For the text-containing cell, return its midpoint in [X, Y] coordinate format. 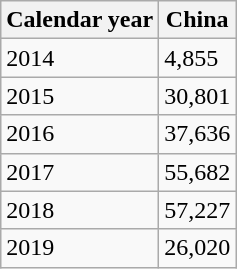
2019 [80, 248]
37,636 [198, 134]
2018 [80, 210]
2017 [80, 172]
2015 [80, 96]
57,227 [198, 210]
4,855 [198, 58]
Calendar year [80, 20]
26,020 [198, 248]
China [198, 20]
30,801 [198, 96]
2014 [80, 58]
55,682 [198, 172]
2016 [80, 134]
